Return the [X, Y] coordinate for the center point of the cell that contains the specified text.  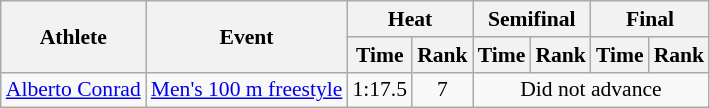
Alberto Conrad [74, 90]
Men's 100 m freestyle [247, 90]
7 [442, 90]
1:17.5 [380, 90]
Event [247, 36]
Athlete [74, 36]
Semifinal [532, 19]
Final [650, 19]
Did not advance [591, 90]
Heat [410, 19]
